Pinpoint the cell where the given text exists, returning its (X, Y) midpoint coordinate. 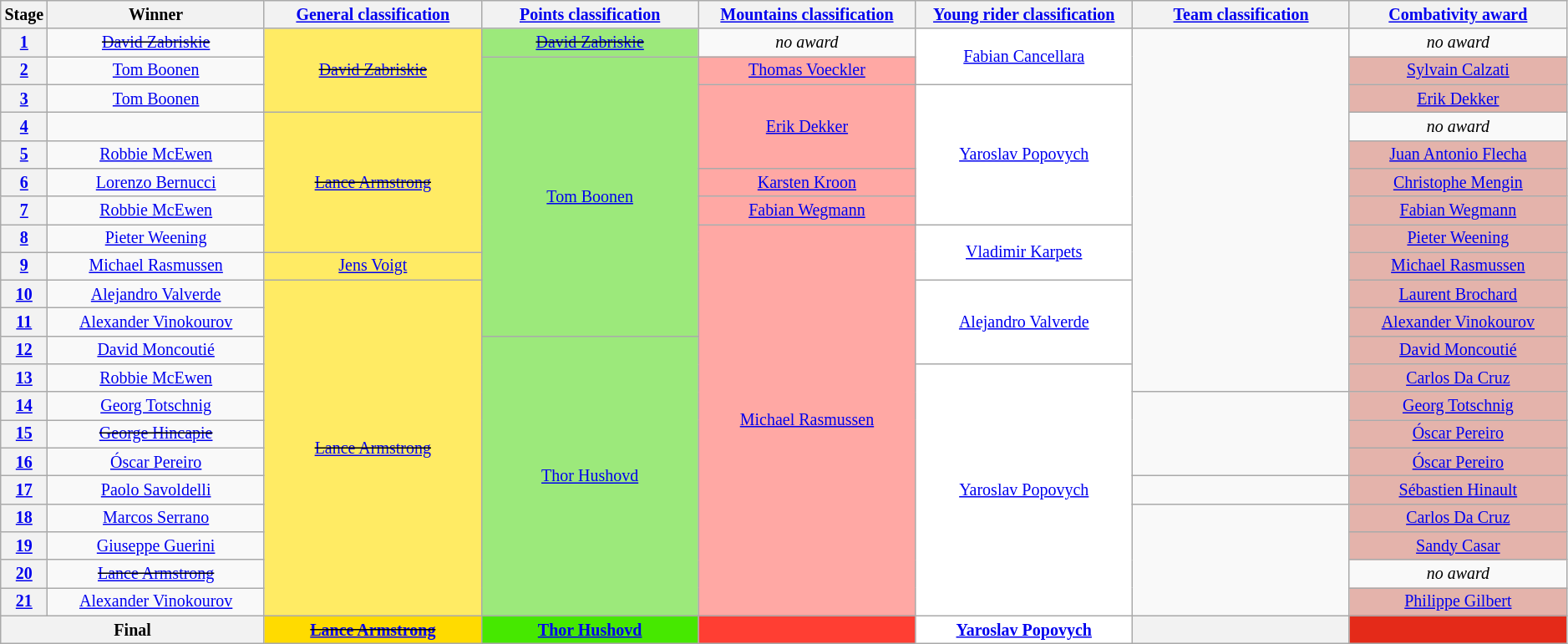
Giuseppe Guerini (156, 546)
21 (24, 601)
Combativity award (1458, 15)
10 (24, 294)
George Hincapie (156, 434)
6 (24, 182)
Final (133, 630)
Stage (24, 15)
Paolo Savoldelli (156, 489)
5 (24, 154)
General classification (373, 15)
Mountains classification (807, 15)
9 (24, 266)
Marcos Serrano (156, 518)
16 (24, 463)
12 (24, 351)
11 (24, 322)
Philippe Gilbert (1458, 601)
Fabian Cancellara (1024, 57)
2 (24, 70)
Karsten Kroon (807, 182)
1 (24, 43)
18 (24, 518)
Christophe Mengin (1458, 182)
Laurent Brochard (1458, 294)
Sylvain Calzati (1458, 70)
8 (24, 239)
Vladimir Karpets (1024, 252)
13 (24, 378)
Jens Voigt (373, 266)
Sébastien Hinault (1458, 489)
Team classification (1241, 15)
4 (24, 127)
7 (24, 210)
Thomas Voeckler (807, 70)
3 (24, 99)
Lorenzo Bernucci (156, 182)
Young rider classification (1024, 15)
17 (24, 489)
19 (24, 546)
20 (24, 573)
Winner (156, 15)
14 (24, 406)
15 (24, 434)
Sandy Casar (1458, 546)
Juan Antonio Flecha (1458, 154)
Points classification (590, 15)
